Provide the [x, y] coordinate of the cell's center where the given text is located.  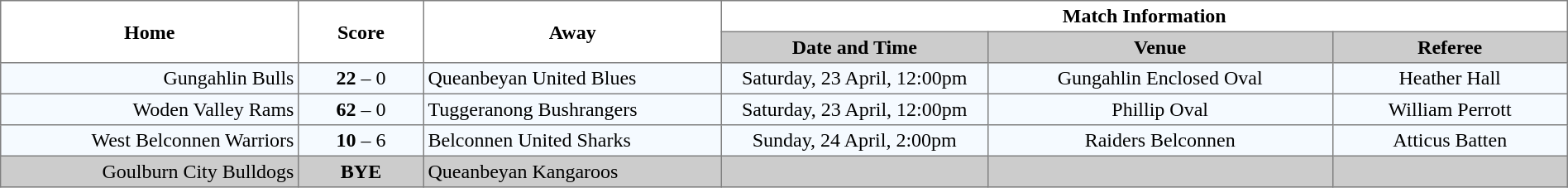
Match Information [1145, 17]
Belconnen United Sharks [572, 141]
Date and Time [854, 47]
Home [150, 31]
BYE [361, 171]
Raiders Belconnen [1159, 141]
Queanbeyan United Blues [572, 79]
Woden Valley Rams [150, 109]
Score [361, 31]
Referee [1450, 47]
Tuggeranong Bushrangers [572, 109]
10 – 6 [361, 141]
62 – 0 [361, 109]
Gungahlin Enclosed Oval [1159, 79]
Atticus Batten [1450, 141]
Gungahlin Bulls [150, 79]
Sunday, 24 April, 2:00pm [854, 141]
Queanbeyan Kangaroos [572, 171]
Venue [1159, 47]
22 – 0 [361, 79]
Heather Hall [1450, 79]
Away [572, 31]
West Belconnen Warriors [150, 141]
Goulburn City Bulldogs [150, 171]
Phillip Oval [1159, 109]
William Perrott [1450, 109]
